For the text-containing cell, return its midpoint in [x, y] coordinate format. 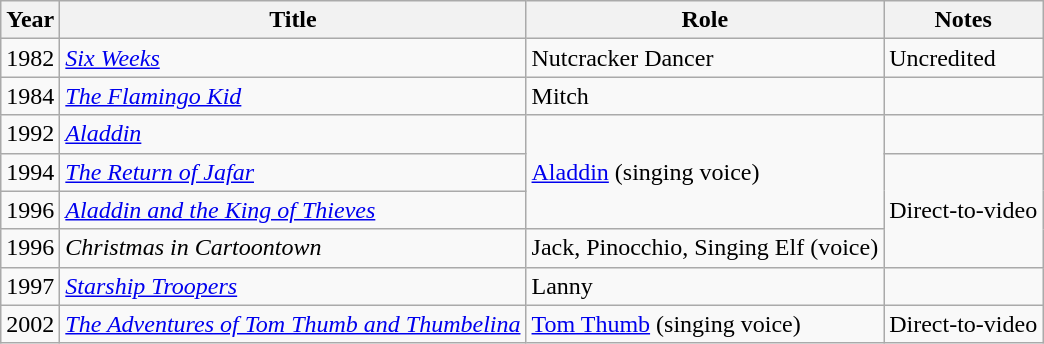
Aladdin and the King of Thieves [293, 210]
Tom Thumb (singing voice) [705, 324]
1997 [30, 286]
Aladdin (singing voice) [705, 172]
1982 [30, 58]
Mitch [705, 96]
Six Weeks [293, 58]
The Flamingo Kid [293, 96]
1994 [30, 172]
The Return of Jafar [293, 172]
Aladdin [293, 134]
The Adventures of Tom Thumb and Thumbelina [293, 324]
Year [30, 20]
2002 [30, 324]
Role [705, 20]
Uncredited [964, 58]
1992 [30, 134]
Christmas in Cartoontown [293, 248]
Nutcracker Dancer [705, 58]
Title [293, 20]
Starship Troopers [293, 286]
1984 [30, 96]
Lanny [705, 286]
Jack, Pinocchio, Singing Elf (voice) [705, 248]
Notes [964, 20]
